From the cell containing the given text, extract its center point as (X, Y) coordinate. 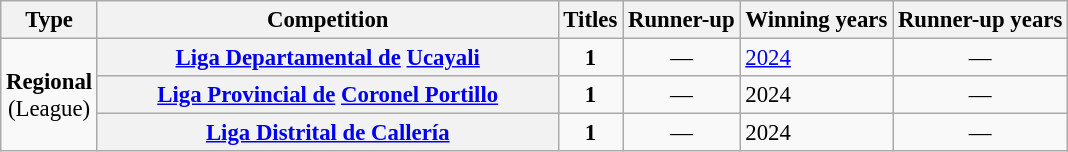
Liga Distrital de Callería (328, 133)
Winning years (816, 20)
Liga Provincial de Coronel Portillo (328, 95)
Regional(League) (50, 96)
Type (50, 20)
Competition (328, 20)
Titles (590, 20)
Runner-up (682, 20)
Runner-up years (980, 20)
Liga Departamental de Ucayali (328, 58)
